For the text-containing cell, return its midpoint in (x, y) coordinate format. 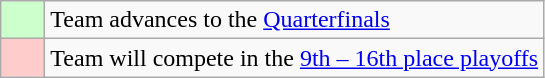
Team will compete in the 9th – 16th place playoffs (294, 58)
Team advances to the Quarterfinals (294, 20)
